Return the (x, y) coordinate for the center point of the cell that contains the specified text.  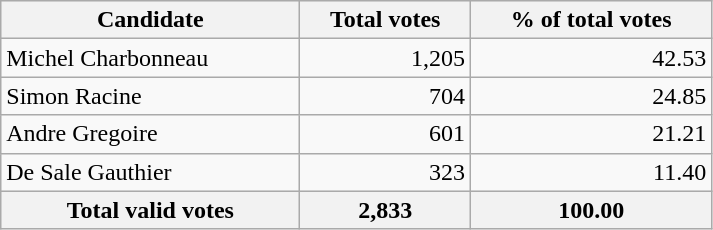
100.00 (592, 210)
21.21 (592, 134)
601 (386, 134)
Simon Racine (150, 96)
% of total votes (592, 20)
De Sale Gauthier (150, 172)
42.53 (592, 58)
2,833 (386, 210)
704 (386, 96)
Total valid votes (150, 210)
Candidate (150, 20)
1,205 (386, 58)
Andre Gregoire (150, 134)
Total votes (386, 20)
11.40 (592, 172)
323 (386, 172)
24.85 (592, 96)
Michel Charbonneau (150, 58)
